Scan for the cell matching the given text and deliver its [x, y] coordinate at center. 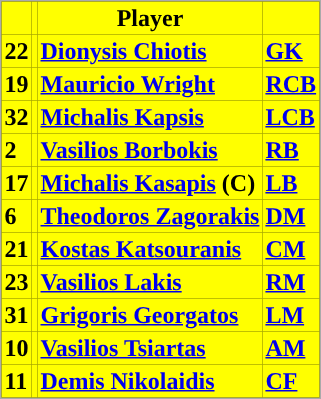
10 [17, 348]
2 [17, 150]
Michalis Kapsis [150, 116]
22 [17, 50]
23 [17, 282]
Demis Nikolaidis [150, 380]
6 [17, 216]
RB [290, 150]
LB [290, 182]
Vasilios Lakis [150, 282]
RCB [290, 84]
DM [290, 216]
Vasilios Borbokis [150, 150]
11 [17, 380]
Kostas Katsouranis [150, 248]
31 [17, 314]
19 [17, 84]
Michalis Kasapis (C) [150, 182]
Dionysis Chiotis [150, 50]
Mauricio Wright [150, 84]
AM [290, 348]
21 [17, 248]
CF [290, 380]
LM [290, 314]
Player [150, 18]
RM [290, 282]
17 [17, 182]
32 [17, 116]
Theodoros Zagorakis [150, 216]
CM [290, 248]
LCB [290, 116]
GK [290, 50]
Grigoris Georgatos [150, 314]
Vasilios Tsiartas [150, 348]
